Identify which cell holds the provided text, then report its [X, Y] central coordinate. 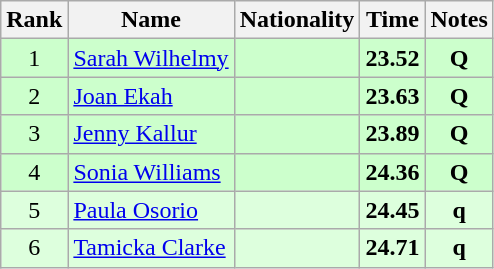
Paula Osorio [151, 210]
Notes [459, 20]
5 [34, 210]
3 [34, 134]
2 [34, 96]
Sonia Williams [151, 172]
Tamicka Clarke [151, 248]
24.71 [392, 248]
23.52 [392, 58]
23.89 [392, 134]
Jenny Kallur [151, 134]
Name [151, 20]
Rank [34, 20]
24.45 [392, 210]
24.36 [392, 172]
Sarah Wilhelmy [151, 58]
1 [34, 58]
Nationality [297, 20]
4 [34, 172]
6 [34, 248]
Time [392, 20]
Joan Ekah [151, 96]
23.63 [392, 96]
